For the text-containing cell, return its midpoint in [x, y] coordinate format. 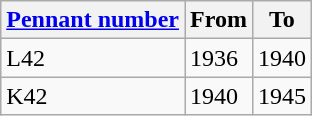
L42 [93, 58]
From [218, 20]
K42 [93, 96]
1945 [282, 96]
1936 [218, 58]
To [282, 20]
Pennant number [93, 20]
